Output the (x, y) coordinate of the center of the cell containing the given text.  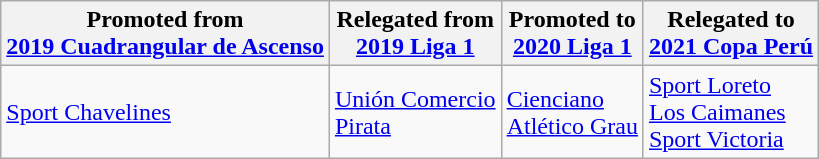
Sport Chavelines (166, 112)
Unión Comercio Pirata (415, 112)
Cienciano Atlético Grau (572, 112)
Sport Loreto Los Caimanes Sport Victoria (730, 112)
Relegated from2019 Liga 1 (415, 34)
Promoted from2019 Cuadrangular de Ascenso (166, 34)
Relegated to2021 Copa Perú (730, 34)
Promoted to2020 Liga 1 (572, 34)
